From the cell containing the given text, extract its center point as [x, y] coordinate. 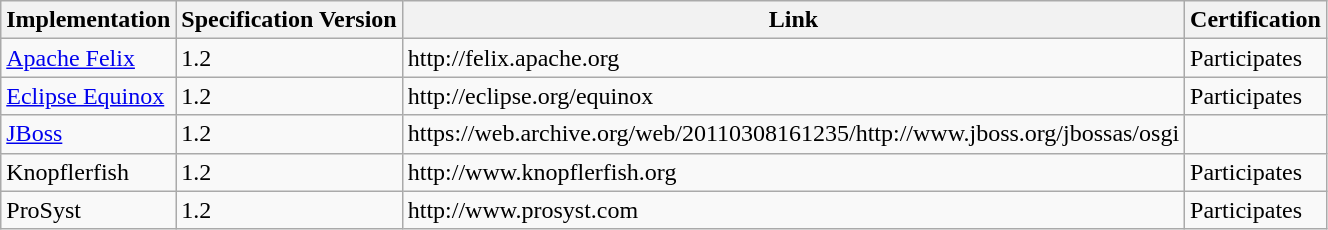
Link [793, 20]
Implementation [88, 20]
Apache Felix [88, 58]
Certification [1256, 20]
https://web.archive.org/web/20110308161235/http://www.jboss.org/jbossas/osgi [793, 134]
http://eclipse.org/equinox [793, 96]
Knopflerfish [88, 172]
http://felix.apache.org [793, 58]
http://www.prosyst.com [793, 210]
JBoss [88, 134]
ProSyst [88, 210]
Specification Version [289, 20]
Eclipse Equinox [88, 96]
http://www.knopflerfish.org [793, 172]
